Return the [x, y] coordinate for the center point of the cell that contains the specified text.  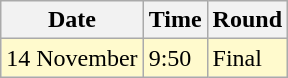
Date [72, 20]
9:50 [175, 58]
Final [247, 58]
Round [247, 20]
14 November [72, 58]
Time [175, 20]
